Scan for the cell matching the given text and deliver its [x, y] coordinate at center. 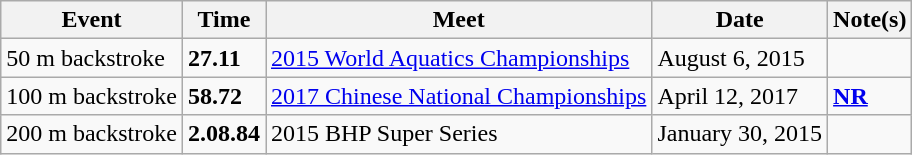
January 30, 2015 [740, 134]
Date [740, 20]
58.72 [224, 96]
2015 World Aquatics Championships [459, 58]
50 m backstroke [92, 58]
2017 Chinese National Championships [459, 96]
100 m backstroke [92, 96]
2.08.84 [224, 134]
Time [224, 20]
Meet [459, 20]
200 m backstroke [92, 134]
27.11 [224, 58]
April 12, 2017 [740, 96]
2015 BHP Super Series [459, 134]
August 6, 2015 [740, 58]
Note(s) [870, 20]
NR [870, 96]
Event [92, 20]
